Return the (x, y) coordinate for the center point of the cell that contains the specified text.  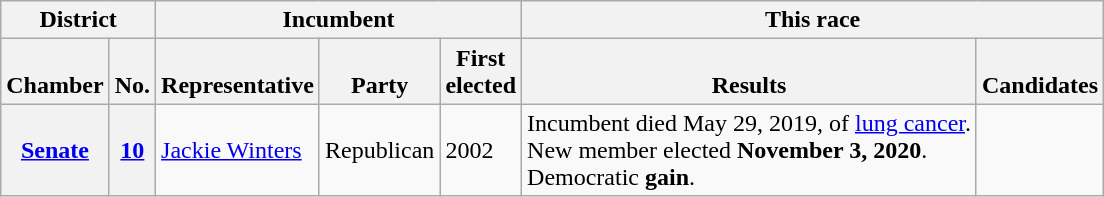
Incumbent (339, 20)
Firstelected (481, 72)
This race (813, 20)
Republican (379, 150)
No. (132, 72)
Senate (55, 150)
Chamber (55, 72)
District (78, 20)
Party (379, 72)
2002 (481, 150)
10 (132, 150)
Results (750, 72)
Candidates (1040, 72)
Jackie Winters (238, 150)
Incumbent died May 29, 2019, of lung cancer.New member elected November 3, 2020.Democratic gain. (750, 150)
Representative (238, 72)
